Identify which cell holds the provided text, then report its (X, Y) central coordinate. 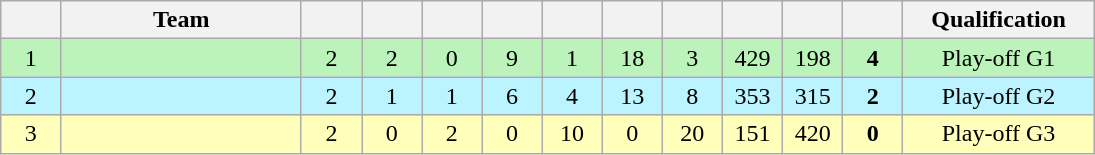
429 (752, 58)
Team (182, 20)
20 (692, 134)
9 (512, 58)
10 (572, 134)
18 (632, 58)
Qualification (998, 20)
420 (813, 134)
8 (692, 96)
Play-off G3 (998, 134)
151 (752, 134)
353 (752, 96)
Play-off G2 (998, 96)
315 (813, 96)
198 (813, 58)
Play-off G1 (998, 58)
13 (632, 96)
6 (512, 96)
